Find where the given text appears and provide that cell's center as [X, Y] coordinate. 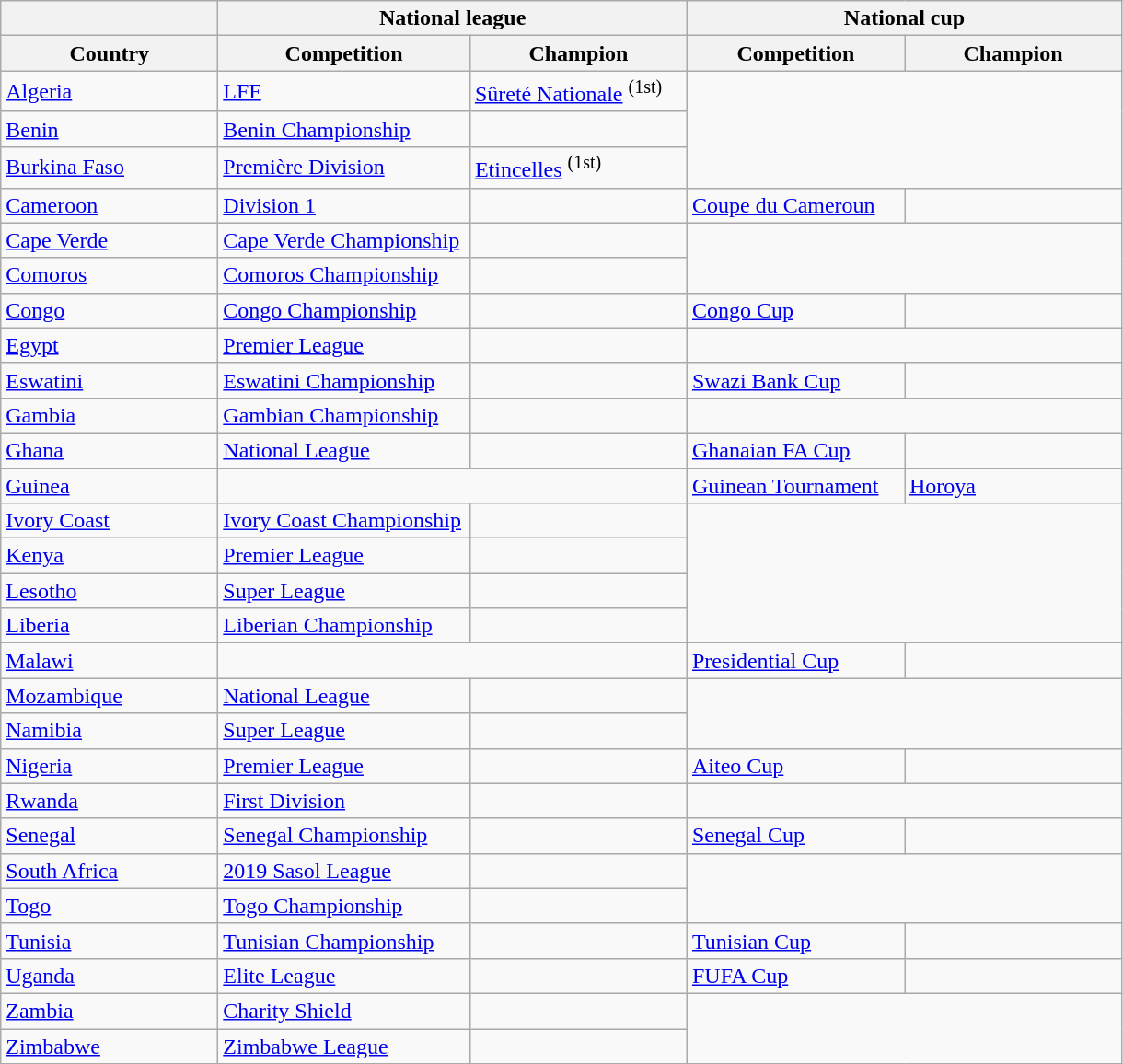
Charity Shield [344, 1011]
Zimbabwe [110, 1047]
2019 Sasol League [344, 871]
Eswatini [110, 380]
Eswatini Championship [344, 380]
Senegal [110, 836]
Cape Verde Championship [344, 240]
Mozambique [110, 696]
Cape Verde [110, 240]
Presidential Cup [795, 661]
Tunisian Cup [795, 941]
Cameroon [110, 205]
Zambia [110, 1011]
Swazi Bank Cup [795, 380]
Benin Championship [344, 129]
National league [453, 18]
Benin [110, 129]
Togo Championship [344, 906]
Ghanaian FA Cup [795, 450]
Congo [110, 310]
Gambia [110, 415]
Senegal Championship [344, 836]
Rwanda [110, 801]
FUFA Cup [795, 976]
Algeria [110, 92]
Guinea [110, 486]
Kenya [110, 556]
Guinean Tournament [795, 486]
Elite League [344, 976]
Aiteo Cup [795, 766]
Tunisian Championship [344, 941]
Egypt [110, 345]
Division 1 [344, 205]
Comoros Championship [344, 275]
Malawi [110, 661]
Liberian Championship [344, 626]
Ivory Coast Championship [344, 521]
Uganda [110, 976]
Liberia [110, 626]
National cup [904, 18]
Namibia [110, 731]
Tunisia [110, 941]
Congo Championship [344, 310]
Country [110, 53]
Burkina Faso [110, 168]
Zimbabwe League [344, 1047]
Sûreté Nationale (1st) [578, 92]
Lesotho [110, 591]
South Africa [110, 871]
Comoros [110, 275]
Ghana [110, 450]
Coupe du Cameroun [795, 205]
Gambian Championship [344, 415]
Senegal Cup [795, 836]
Togo [110, 906]
Ivory Coast [110, 521]
First Division [344, 801]
LFF [344, 92]
Congo Cup [795, 310]
Première Division [344, 168]
Etincelles (1st) [578, 168]
Nigeria [110, 766]
Horoya [1013, 486]
